Pinpoint the cell where the given text exists, returning its (X, Y) midpoint coordinate. 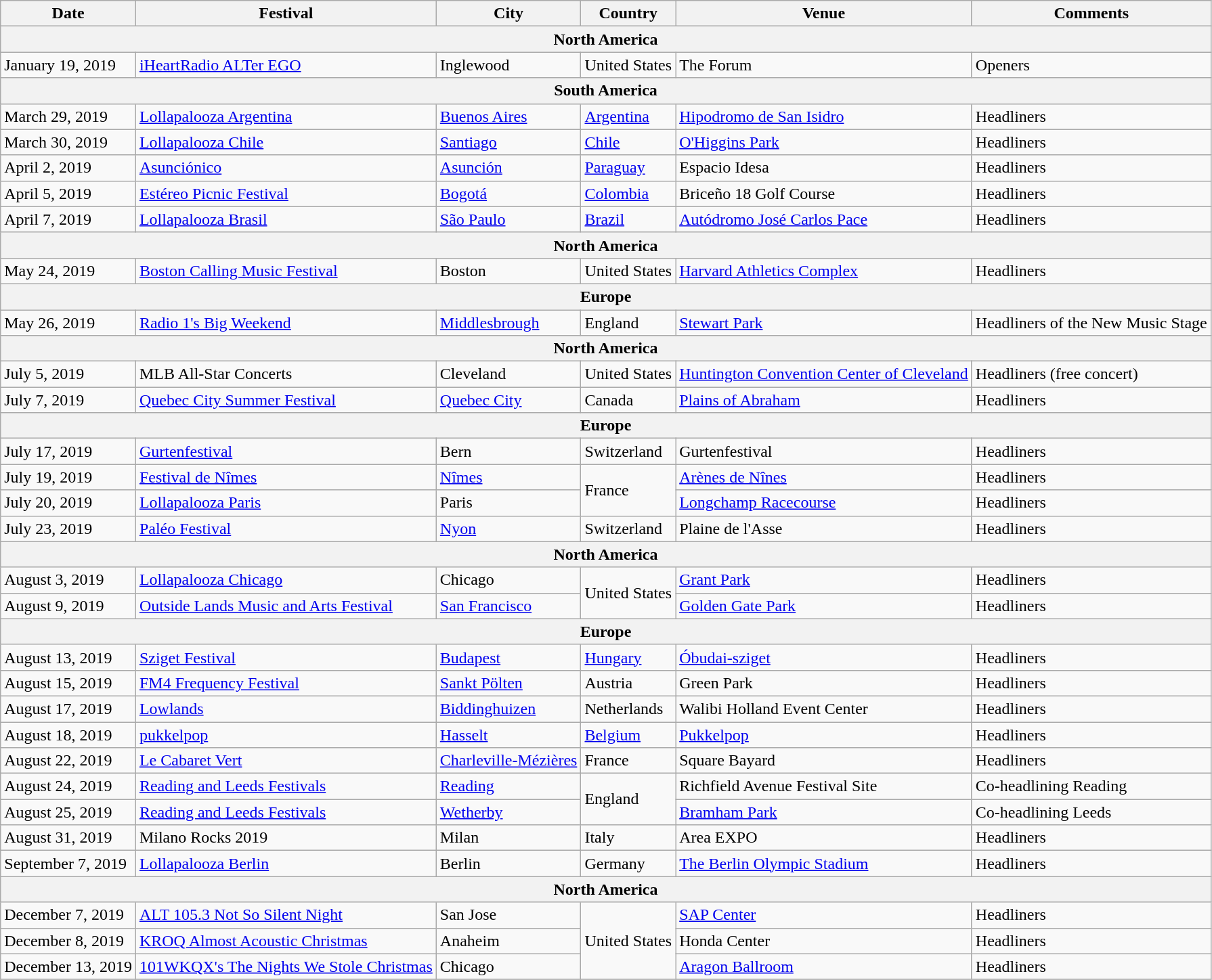
Charleville-Mézières (508, 761)
Lollapalooza Paris (286, 503)
Italy (628, 838)
101WKQX's The Nights We Stole Christmas (286, 966)
Pukkelpop (824, 734)
Grant Park (824, 580)
Headliners of the New Music Stage (1091, 323)
Lollapalooza Chicago (286, 580)
Comments (1091, 14)
March 30, 2019 (68, 142)
August 18, 2019 (68, 734)
iHeartRadio ALTer EGO (286, 65)
Boston Calling Music Festival (286, 271)
January 19, 2019 (68, 65)
Paléo Festival (286, 529)
FM4 Frequency Festival (286, 683)
July 7, 2019 (68, 400)
July 17, 2019 (68, 451)
August 25, 2019 (68, 812)
Hipodromo de San Isidro (824, 116)
May 26, 2019 (68, 323)
Venue (824, 14)
Longchamp Racecourse (824, 503)
August 24, 2019 (68, 786)
May 24, 2019 (68, 271)
Bern (508, 451)
MLB All-Star Concerts (286, 374)
Country (628, 14)
Inglewood (508, 65)
March 29, 2019 (68, 116)
Wetherby (508, 812)
O'Higgins Park (824, 142)
Hungary (628, 657)
Germany (628, 864)
Belgium (628, 734)
August 15, 2019 (68, 683)
August 13, 2019 (68, 657)
Milan (508, 838)
Anaheim (508, 941)
Harvard Athletics Complex (824, 271)
August 9, 2019 (68, 606)
Budapest (508, 657)
Autódromo José Carlos Pace (824, 219)
Bramham Park (824, 812)
Santiago (508, 142)
Argentina (628, 116)
The Berlin Olympic Stadium (824, 864)
Stewart Park (824, 323)
Middlesbrough (508, 323)
Plains of Abraham (824, 400)
Briceño 18 Golf Course (824, 194)
Lowlands (286, 709)
April 7, 2019 (68, 219)
August 22, 2019 (68, 761)
San Jose (508, 915)
April 5, 2019 (68, 194)
Boston (508, 271)
Austria (628, 683)
Paraguay (628, 168)
Netherlands (628, 709)
KROQ Almost Acoustic Christmas (286, 941)
Area EXPO (824, 838)
December 7, 2019 (68, 915)
ALT 105.3 Not So Silent Night (286, 915)
Canada (628, 400)
Estéreo Picnic Festival (286, 194)
December 8, 2019 (68, 941)
Huntington Convention Center of Cleveland (824, 374)
Openers (1091, 65)
Colombia (628, 194)
Co-headlining Reading (1091, 786)
August 31, 2019 (68, 838)
Square Bayard (824, 761)
Espacio Idesa (824, 168)
Berlin (508, 864)
Le Cabaret Vert (286, 761)
Bogotá (508, 194)
Asunciónico (286, 168)
Buenos Aires (508, 116)
Richfield Avenue Festival Site (824, 786)
Asunción (508, 168)
Reading (508, 786)
Nîmes (508, 477)
Sankt Pölten (508, 683)
September 7, 2019 (68, 864)
Quebec City (508, 400)
Outside Lands Music and Arts Festival (286, 606)
July 20, 2019 (68, 503)
Quebec City Summer Festival (286, 400)
April 2, 2019 (68, 168)
Plaine de l'Asse (824, 529)
City (508, 14)
SAP Center (824, 915)
Hasselt (508, 734)
Óbudai-sziget (824, 657)
Paris (508, 503)
Milano Rocks 2019 (286, 838)
July 5, 2019 (68, 374)
Walibi Holland Event Center (824, 709)
Lollapalooza Berlin (286, 864)
Green Park (824, 683)
Radio 1's Big Weekend (286, 323)
Festival (286, 14)
Aragon Ballroom (824, 966)
Brazil (628, 219)
August 3, 2019 (68, 580)
pukkelpop (286, 734)
August 17, 2019 (68, 709)
July 19, 2019 (68, 477)
Chile (628, 142)
Golden Gate Park (824, 606)
Lollapalooza Brasil (286, 219)
Co-headlining Leeds (1091, 812)
Lollapalooza Argentina (286, 116)
Cleveland (508, 374)
São Paulo (508, 219)
Headliners (free concert) (1091, 374)
Arènes de Nînes (824, 477)
Nyon (508, 529)
San Francisco (508, 606)
Festival de Nîmes (286, 477)
Honda Center (824, 941)
December 13, 2019 (68, 966)
South America (606, 91)
The Forum (824, 65)
Sziget Festival (286, 657)
July 23, 2019 (68, 529)
Date (68, 14)
Lollapalooza Chile (286, 142)
Biddinghuizen (508, 709)
